Identify which cell holds the provided text, then report its [X, Y] central coordinate. 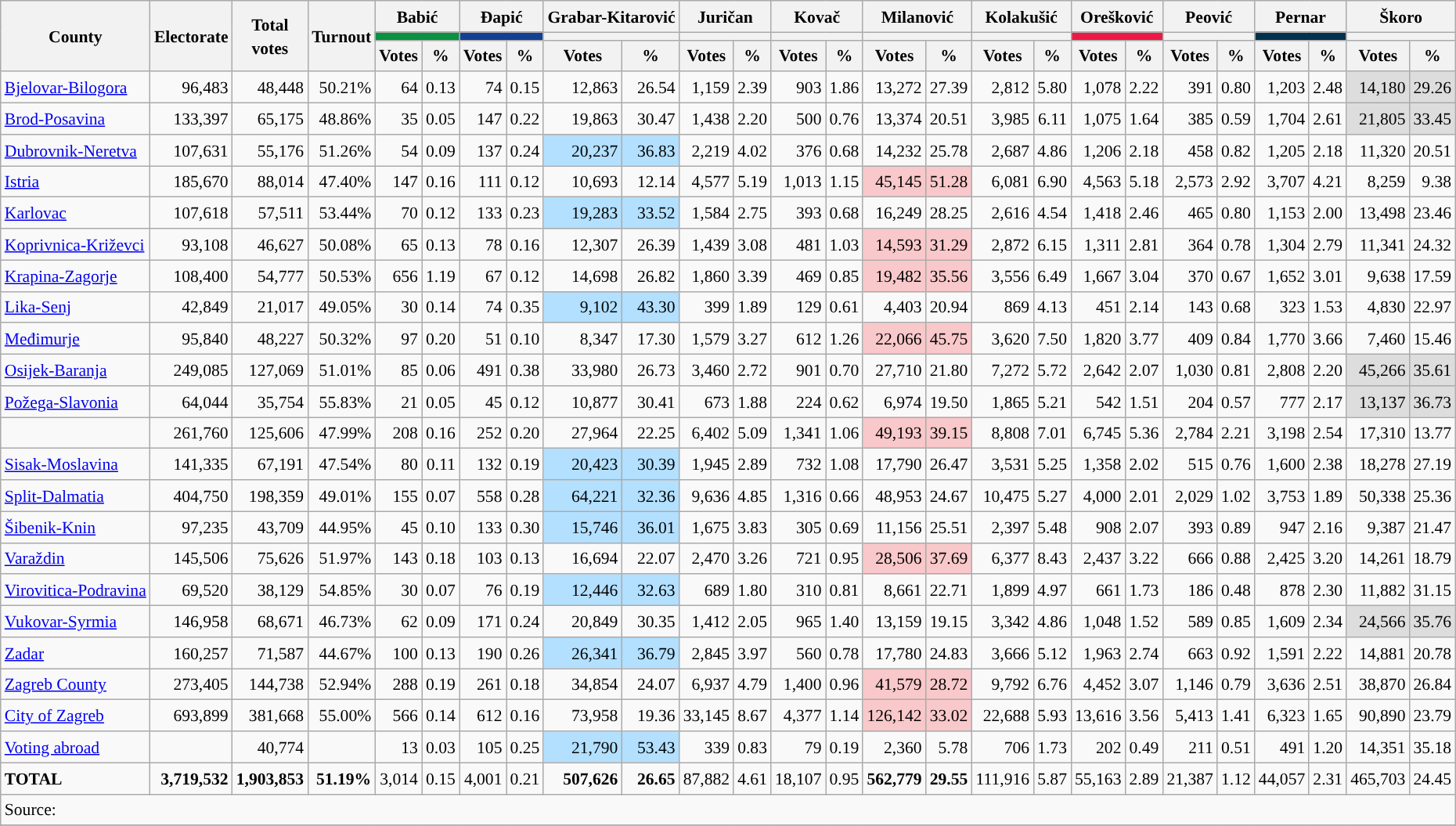
57,511 [270, 213]
3,719,532 [191, 778]
0.51 [1236, 747]
3.56 [1144, 716]
1,316 [798, 496]
Požega-Slavonia [75, 402]
1,903,853 [270, 778]
0.84 [1236, 339]
44,057 [1282, 778]
0.06 [441, 370]
Grabar-Kitarović [611, 16]
16,694 [582, 558]
33.02 [949, 716]
64,044 [191, 402]
Peović [1209, 16]
Koprivnica-Križevci [75, 244]
11,341 [1378, 244]
35.18 [1433, 747]
3.20 [1328, 558]
2.21 [1236, 433]
273,405 [191, 684]
908 [1097, 527]
204 [1190, 402]
2,687 [1002, 150]
6,402 [706, 433]
3.01 [1328, 276]
11,156 [894, 527]
2.17 [1328, 402]
Source: [728, 810]
26.54 [650, 88]
7,460 [1378, 339]
1.12 [1236, 778]
14,593 [894, 244]
6.11 [1052, 119]
542 [1097, 402]
48,953 [894, 496]
24.83 [949, 653]
87,882 [706, 778]
29.26 [1433, 88]
385 [1190, 119]
1,075 [1097, 119]
0.96 [844, 684]
12.14 [650, 182]
33.45 [1433, 119]
249,085 [191, 370]
2,812 [1002, 88]
7.01 [1052, 433]
202 [1097, 747]
Škoro [1401, 16]
4,000 [1097, 496]
22,688 [1002, 716]
62 [398, 622]
1.20 [1328, 747]
51.97% [341, 558]
1,584 [706, 213]
3.04 [1144, 276]
1,591 [1282, 653]
2.39 [752, 88]
5.09 [752, 433]
22.25 [650, 433]
777 [1282, 402]
Electorate [191, 36]
90,890 [1378, 716]
507,626 [582, 778]
19,863 [582, 119]
19,283 [582, 213]
24.07 [650, 684]
2.34 [1328, 622]
7,272 [1002, 370]
4.85 [752, 496]
1,945 [706, 464]
14,261 [1378, 558]
6,745 [1097, 433]
2,397 [1002, 527]
2.14 [1144, 307]
36.83 [650, 150]
9,387 [1378, 527]
6.15 [1052, 244]
Karlovac [75, 213]
21,017 [270, 307]
160,257 [191, 653]
4,577 [706, 182]
40,774 [270, 747]
137 [483, 150]
3,198 [1282, 433]
2.48 [1328, 88]
3.22 [1144, 558]
41,579 [894, 684]
3.97 [752, 653]
2,219 [706, 150]
38,129 [270, 590]
1.51 [1144, 402]
19.36 [650, 716]
1,899 [1002, 590]
5.27 [1052, 496]
80 [398, 464]
21 [398, 402]
35 [398, 119]
3.77 [1144, 339]
1,311 [1097, 244]
1.02 [1236, 496]
469 [798, 276]
3.08 [752, 244]
0.89 [1236, 527]
12,446 [582, 590]
Dubrovnik-Neretva [75, 150]
1,146 [1190, 684]
288 [398, 684]
Kovač [817, 16]
515 [1190, 464]
1,652 [1282, 276]
2,470 [706, 558]
50.53% [341, 276]
185,670 [191, 182]
6,081 [1002, 182]
310 [798, 590]
0.35 [525, 307]
0.57 [1236, 402]
65 [398, 244]
35.76 [1433, 622]
3,707 [1282, 182]
47.40% [341, 182]
721 [798, 558]
Milanović [917, 16]
12,307 [582, 244]
10,475 [1002, 496]
19.15 [949, 622]
1,304 [1282, 244]
8,808 [1002, 433]
52.94% [341, 684]
3,460 [706, 370]
33,145 [706, 716]
45.75 [949, 339]
2.54 [1328, 433]
0.62 [844, 402]
26.39 [650, 244]
22,066 [894, 339]
1.52 [1144, 622]
69,520 [191, 590]
16,249 [894, 213]
869 [1002, 307]
2.61 [1328, 119]
67 [483, 276]
132 [483, 464]
13,159 [894, 622]
1,438 [706, 119]
3.39 [752, 276]
1,400 [798, 684]
19,482 [894, 276]
2,642 [1097, 370]
13,374 [894, 119]
3,531 [1002, 464]
465 [1190, 213]
53.43 [650, 747]
34,854 [582, 684]
20,237 [582, 150]
2.31 [1328, 778]
96,483 [191, 88]
261 [483, 684]
689 [706, 590]
5.19 [752, 182]
673 [706, 402]
49.01% [341, 496]
38,870 [1378, 684]
5.72 [1052, 370]
54.85% [341, 590]
1,865 [1002, 402]
0.49 [1144, 747]
198,359 [270, 496]
19.50 [949, 402]
224 [798, 402]
35.61 [1433, 370]
3,620 [1002, 339]
23.79 [1433, 716]
55,176 [270, 150]
3,666 [1002, 653]
26,341 [582, 653]
24,566 [1378, 622]
5.93 [1052, 716]
44.95% [341, 527]
50,338 [1378, 496]
14,881 [1378, 653]
0.66 [844, 496]
1,341 [798, 433]
31.29 [949, 244]
39.15 [949, 433]
211 [1190, 747]
4.61 [752, 778]
3,636 [1282, 684]
129 [798, 307]
53.44% [341, 213]
404,750 [191, 496]
Split-Dalmatia [75, 496]
27,964 [582, 433]
1,704 [1282, 119]
9,638 [1378, 276]
21.80 [949, 370]
21.47 [1433, 527]
18,278 [1378, 464]
5.87 [1052, 778]
2,616 [1002, 213]
City of Zagreb [75, 716]
4,001 [483, 778]
49,193 [894, 433]
5.80 [1052, 88]
11,882 [1378, 590]
30.39 [650, 464]
51.26% [341, 150]
5.18 [1144, 182]
1,358 [1097, 464]
0.25 [525, 747]
21,387 [1190, 778]
663 [1190, 653]
323 [1282, 307]
25.51 [949, 527]
391 [1190, 88]
4.54 [1052, 213]
Sisak-Moslavina [75, 464]
10,693 [582, 182]
Istria [75, 182]
65,175 [270, 119]
26.73 [650, 370]
Kolakušić [1021, 16]
732 [798, 464]
25.36 [1433, 496]
364 [1190, 244]
33,980 [582, 370]
6,377 [1002, 558]
2.05 [752, 622]
14,232 [894, 150]
0.03 [441, 747]
409 [1190, 339]
Lika-Senj [75, 307]
8,347 [582, 339]
6,937 [706, 684]
6.76 [1052, 684]
Brod-Posavina [75, 119]
29.55 [949, 778]
6,323 [1282, 716]
4.02 [752, 150]
28,506 [894, 558]
Babić [417, 16]
3,985 [1002, 119]
3.83 [752, 527]
661 [1097, 590]
20,423 [582, 464]
2,872 [1002, 244]
22.71 [949, 590]
26.47 [949, 464]
37.69 [949, 558]
252 [483, 433]
2.79 [1328, 244]
1,030 [1190, 370]
64,221 [582, 496]
2.92 [1236, 182]
451 [1097, 307]
105 [483, 747]
44.67% [341, 653]
4,563 [1097, 182]
111 [483, 182]
0.28 [525, 496]
46.73% [341, 622]
1.14 [844, 716]
76 [483, 590]
Juričan [725, 16]
2.72 [752, 370]
45,145 [894, 182]
1,418 [1097, 213]
5.48 [1052, 527]
0.11 [441, 464]
2,029 [1190, 496]
100 [398, 653]
14,180 [1378, 88]
8,661 [894, 590]
48,448 [270, 88]
1.40 [844, 622]
4.21 [1328, 182]
28.25 [949, 213]
55,163 [1097, 778]
9,102 [582, 307]
190 [483, 653]
0.92 [1236, 653]
3,556 [1002, 276]
0.38 [525, 370]
107,631 [191, 150]
1.65 [1328, 716]
3.66 [1328, 339]
4.13 [1052, 307]
2.81 [1144, 244]
88,014 [270, 182]
48.86% [341, 119]
Krapina-Zagorje [75, 276]
5,413 [1190, 716]
1,439 [706, 244]
465,703 [1378, 778]
21,790 [582, 747]
10,877 [582, 402]
17.59 [1433, 276]
30.41 [650, 402]
2.46 [1144, 213]
22.07 [650, 558]
27,710 [894, 370]
0.23 [525, 213]
71,587 [270, 653]
68,671 [270, 622]
1,770 [1282, 339]
1,860 [706, 276]
67,191 [270, 464]
27.19 [1433, 464]
Vukovar-Syrmia [75, 622]
11,320 [1378, 150]
2.16 [1328, 527]
0.82 [1236, 150]
55.00% [341, 716]
21,805 [1378, 119]
4,403 [894, 307]
Osijek-Baranja [75, 370]
97,235 [191, 527]
3.27 [752, 339]
18.79 [1433, 558]
1.26 [844, 339]
Zagreb County [75, 684]
5.36 [1144, 433]
30.35 [650, 622]
4.79 [752, 684]
947 [1282, 527]
14,351 [1378, 747]
Đapić [502, 16]
3,753 [1282, 496]
15,746 [582, 527]
146,958 [191, 622]
1,159 [706, 88]
36.79 [650, 653]
26.65 [650, 778]
2.51 [1328, 684]
208 [398, 433]
75,626 [270, 558]
51.01% [341, 370]
1.15 [844, 182]
560 [798, 653]
458 [1190, 150]
2.30 [1328, 590]
2,425 [1282, 558]
Virovitica-Podravina [75, 590]
6,974 [894, 402]
0.70 [844, 370]
127,069 [270, 370]
50.21% [341, 88]
35.56 [949, 276]
14,698 [582, 276]
4,830 [1378, 307]
1,206 [1097, 150]
1.64 [1144, 119]
1,579 [706, 339]
Međimurje [75, 339]
5.25 [1052, 464]
1.80 [752, 590]
1.08 [844, 464]
36.01 [650, 527]
TOTAL [75, 778]
141,335 [191, 464]
3.26 [752, 558]
8.67 [752, 716]
3,014 [398, 778]
26.82 [650, 276]
24.32 [1433, 244]
85 [398, 370]
32.63 [650, 590]
28.72 [949, 684]
965 [798, 622]
Bjelovar-Bilogora [75, 88]
1,600 [1282, 464]
481 [798, 244]
Varaždin [75, 558]
5.78 [949, 747]
County [75, 36]
23.46 [1433, 213]
1,820 [1097, 339]
2,845 [706, 653]
47.99% [341, 433]
97 [398, 339]
2.75 [752, 213]
0.83 [752, 747]
0.79 [1236, 684]
901 [798, 370]
5.12 [1052, 653]
48,227 [270, 339]
145,506 [191, 558]
107,618 [191, 213]
1,963 [1097, 653]
20.78 [1433, 653]
0.59 [1236, 119]
1,203 [1282, 88]
4,452 [1097, 684]
51.19% [341, 778]
566 [398, 716]
376 [798, 150]
50.32% [341, 339]
399 [706, 307]
Pernar [1301, 16]
6.49 [1052, 276]
33.52 [650, 213]
305 [798, 527]
9,792 [1002, 684]
2,360 [894, 747]
0.21 [525, 778]
78 [483, 244]
12,863 [582, 88]
46,627 [270, 244]
13,498 [1378, 213]
50.08% [341, 244]
47.54% [341, 464]
1.86 [844, 88]
1.06 [844, 433]
51.28 [949, 182]
24.67 [949, 496]
1,609 [1282, 622]
13.77 [1433, 433]
27.39 [949, 88]
186 [1190, 590]
64 [398, 88]
1,153 [1282, 213]
17.30 [650, 339]
878 [1282, 590]
54 [398, 150]
45,266 [1378, 370]
24.45 [1433, 778]
3.07 [1144, 684]
3,342 [1002, 622]
155 [398, 496]
1,078 [1097, 88]
Voting abroad [75, 747]
25.78 [949, 150]
Totalvotes [270, 36]
17,780 [894, 653]
2.00 [1328, 213]
370 [1190, 276]
1,675 [706, 527]
5.21 [1052, 402]
2,808 [1282, 370]
381,668 [270, 716]
1.41 [1236, 716]
42,849 [191, 307]
693,899 [191, 716]
26.84 [1433, 684]
9,636 [706, 496]
8.43 [1052, 558]
133,397 [191, 119]
589 [1190, 622]
2.38 [1328, 464]
70 [398, 213]
2.74 [1144, 653]
108,400 [191, 276]
30.47 [650, 119]
1,667 [1097, 276]
22.97 [1433, 307]
54,777 [270, 276]
1.88 [752, 402]
73,958 [582, 716]
339 [706, 747]
558 [483, 496]
2,437 [1097, 558]
0.30 [525, 527]
Šibenik-Knin [75, 527]
261,760 [191, 433]
20.94 [949, 307]
36.73 [1433, 402]
13,616 [1097, 716]
706 [1002, 747]
18,107 [798, 778]
144,738 [270, 684]
43.30 [650, 307]
32.36 [650, 496]
666 [1190, 558]
Orešković [1116, 16]
1.53 [1328, 307]
500 [798, 119]
43,709 [270, 527]
111,916 [1002, 778]
17,310 [1378, 433]
1.19 [441, 276]
79 [798, 747]
49.05% [341, 307]
6.90 [1052, 182]
Turnout [341, 36]
31.15 [1433, 590]
2,573 [1190, 182]
4,377 [798, 716]
Zadar [75, 653]
126,142 [894, 716]
0.48 [1236, 590]
2,784 [1190, 433]
0.67 [1236, 276]
35,754 [270, 402]
103 [483, 558]
51 [483, 339]
13,137 [1378, 402]
95,840 [191, 339]
0.22 [525, 119]
1.03 [844, 244]
7.50 [1052, 339]
15.46 [1433, 339]
17,790 [894, 464]
0.26 [525, 653]
13,272 [894, 88]
171 [483, 622]
1,013 [798, 182]
0.88 [1236, 558]
13 [398, 747]
9.38 [1433, 182]
20,849 [582, 622]
125,606 [270, 433]
2.02 [1144, 464]
562,779 [894, 778]
93,108 [191, 244]
8,259 [1378, 182]
1,048 [1097, 622]
1,205 [1282, 150]
656 [398, 276]
903 [798, 88]
55.83% [341, 402]
2.01 [1144, 496]
0.61 [844, 307]
0.69 [844, 527]
4.97 [1052, 590]
1,412 [706, 622]
